Search for the cell housing the specified text and yield its [X, Y] center coordinate. 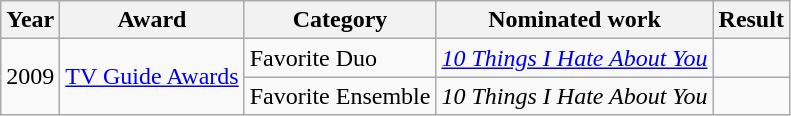
Favorite Duo [340, 58]
Year [30, 20]
Category [340, 20]
Award [152, 20]
Favorite Ensemble [340, 96]
Nominated work [574, 20]
TV Guide Awards [152, 77]
Result [751, 20]
2009 [30, 77]
